Extract the (x, y) coordinate from the center of the cell holding the provided text.  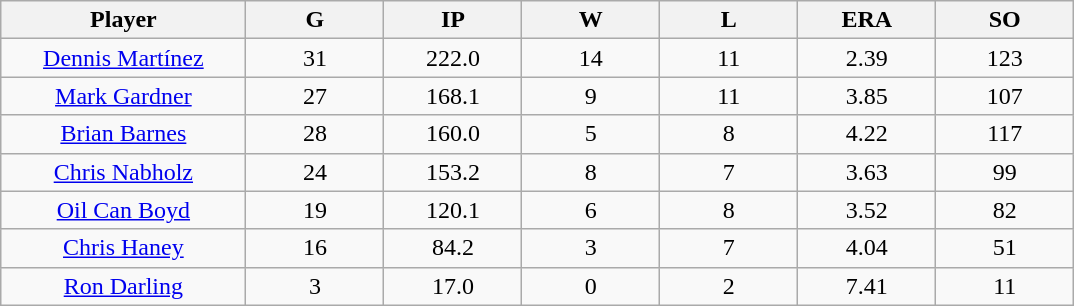
120.1 (453, 210)
IP (453, 20)
19 (315, 210)
G (315, 20)
17.0 (453, 286)
5 (591, 134)
14 (591, 58)
6 (591, 210)
Mark Gardner (124, 96)
4.04 (867, 248)
L (729, 20)
222.0 (453, 58)
ERA (867, 20)
51 (1005, 248)
168.1 (453, 96)
82 (1005, 210)
9 (591, 96)
31 (315, 58)
3.63 (867, 172)
SO (1005, 20)
117 (1005, 134)
Oil Can Boyd (124, 210)
84.2 (453, 248)
4.22 (867, 134)
Ron Darling (124, 286)
123 (1005, 58)
107 (1005, 96)
Brian Barnes (124, 134)
28 (315, 134)
2.39 (867, 58)
2 (729, 286)
Dennis Martínez (124, 58)
7.41 (867, 286)
153.2 (453, 172)
24 (315, 172)
Player (124, 20)
Chris Nabholz (124, 172)
Chris Haney (124, 248)
3.52 (867, 210)
W (591, 20)
160.0 (453, 134)
0 (591, 286)
3.85 (867, 96)
16 (315, 248)
27 (315, 96)
99 (1005, 172)
